Locate the cell with the specified text and output its [x, y] center coordinate. 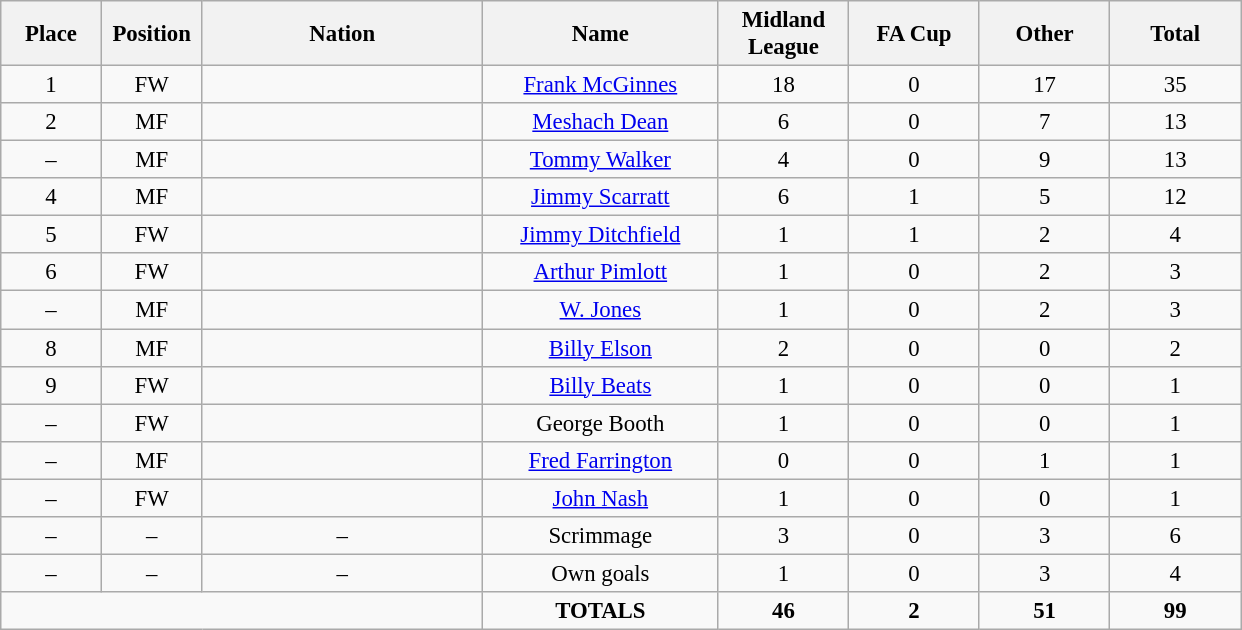
8 [52, 348]
12 [1176, 197]
Tommy Walker [601, 160]
18 [784, 85]
Nation [342, 34]
7 [1044, 122]
Billy Elson [601, 348]
Frank McGinnes [601, 85]
Fred Farrington [601, 460]
Name [601, 34]
Place [52, 34]
Midland League [784, 34]
Jimmy Ditchfield [601, 235]
Jimmy Scarratt [601, 197]
Billy Beats [601, 385]
Other [1044, 34]
Scrimmage [601, 536]
99 [1176, 611]
46 [784, 611]
Total [1176, 34]
W. Jones [601, 310]
Arthur Pimlott [601, 273]
35 [1176, 85]
51 [1044, 611]
John Nash [601, 498]
Own goals [601, 573]
17 [1044, 85]
Meshach Dean [601, 122]
TOTALS [601, 611]
FA Cup [914, 34]
George Booth [601, 423]
Position [152, 34]
